For the text-containing cell, return its midpoint in [x, y] coordinate format. 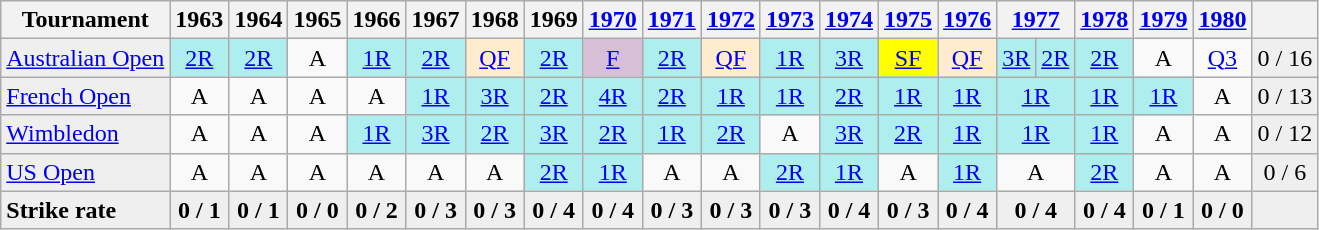
1967 [436, 20]
1974 [848, 20]
1968 [494, 20]
1976 [968, 20]
1973 [790, 20]
1969 [554, 20]
4R [612, 96]
1966 [376, 20]
0 / 12 [1285, 134]
1963 [200, 20]
0 / 2 [376, 210]
Tournament [86, 20]
1980 [1222, 20]
F [612, 58]
1979 [1164, 20]
0 / 6 [1285, 172]
1972 [730, 20]
1977 [1036, 20]
1970 [612, 20]
French Open [86, 96]
Strike rate [86, 210]
SF [908, 58]
0 / 13 [1285, 96]
1965 [318, 20]
0 / 16 [1285, 58]
1978 [1104, 20]
1964 [258, 20]
Australian Open [86, 58]
1971 [672, 20]
US Open [86, 172]
Wimbledon [86, 134]
Q3 [1222, 58]
1975 [908, 20]
